Output the [X, Y] coordinate of the center of the cell containing the given text.  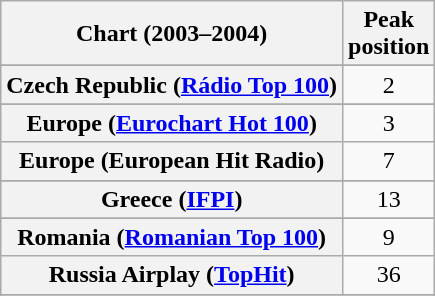
13 [389, 199]
Greece (IFPI) [172, 199]
Europe (Eurochart Hot 100) [172, 123]
2 [389, 85]
9 [389, 237]
36 [389, 275]
Romania (Romanian Top 100) [172, 237]
Czech Republic (Rádio Top 100) [172, 85]
3 [389, 123]
Russia Airplay (TopHit) [172, 275]
Peakposition [389, 34]
Europe (European Hit Radio) [172, 161]
Chart (2003–2004) [172, 34]
7 [389, 161]
